Provide the (x, y) coordinate of the cell's center where the given text is located.  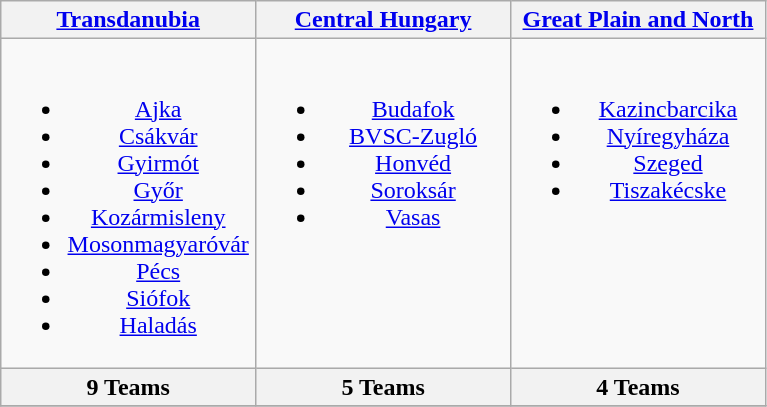
Transdanubia (128, 20)
KazincbarcikaNyíregyházaSzegedTiszakécske (638, 204)
9 Teams (128, 387)
Great Plain and North (638, 20)
Central Hungary (384, 20)
4 Teams (638, 387)
AjkaCsákvárGyirmótGyőrKozármislenyMosonmagyaróvárPécsSiófokHaladás (128, 204)
BudafokBVSC-ZuglóHonvédSoroksárVasas (384, 204)
5 Teams (384, 387)
